Locate the cell with the specified text and output its [x, y] center coordinate. 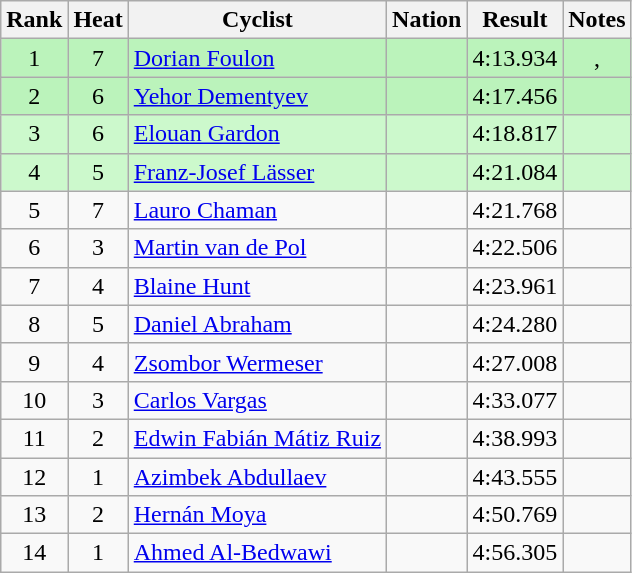
, [597, 58]
8 [34, 324]
Hernán Moya [257, 515]
9 [34, 362]
4:27.008 [515, 362]
4:38.993 [515, 438]
Ahmed Al-Bedwawi [257, 553]
12 [34, 477]
4:56.305 [515, 553]
4:50.769 [515, 515]
Cyclist [257, 20]
11 [34, 438]
4:17.456 [515, 96]
Elouan Gardon [257, 134]
Notes [597, 20]
Yehor Dementyev [257, 96]
Carlos Vargas [257, 400]
Martin van de Pol [257, 248]
Daniel Abraham [257, 324]
4:13.934 [515, 58]
Zsombor Wermeser [257, 362]
Blaine Hunt [257, 286]
4:33.077 [515, 400]
4:22.506 [515, 248]
Azimbek Abdullaev [257, 477]
Dorian Foulon [257, 58]
13 [34, 515]
4:18.817 [515, 134]
4:21.084 [515, 172]
Franz-Josef Lässer [257, 172]
4:24.280 [515, 324]
Result [515, 20]
Nation [427, 20]
Lauro Chaman [257, 210]
4:21.768 [515, 210]
Edwin Fabián Mátiz Ruiz [257, 438]
4:43.555 [515, 477]
Heat [98, 20]
Rank [34, 20]
14 [34, 553]
4:23.961 [515, 286]
10 [34, 400]
